Detect which cell encompasses the target text, then output its (X, Y) center coordinate. 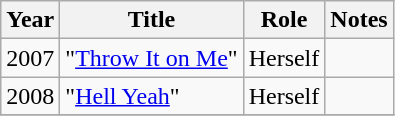
2008 (30, 96)
"Throw It on Me" (152, 58)
Notes (359, 20)
Year (30, 20)
"Hell Yeah" (152, 96)
Title (152, 20)
2007 (30, 58)
Role (284, 20)
